For the text-containing cell, return its midpoint in (X, Y) coordinate format. 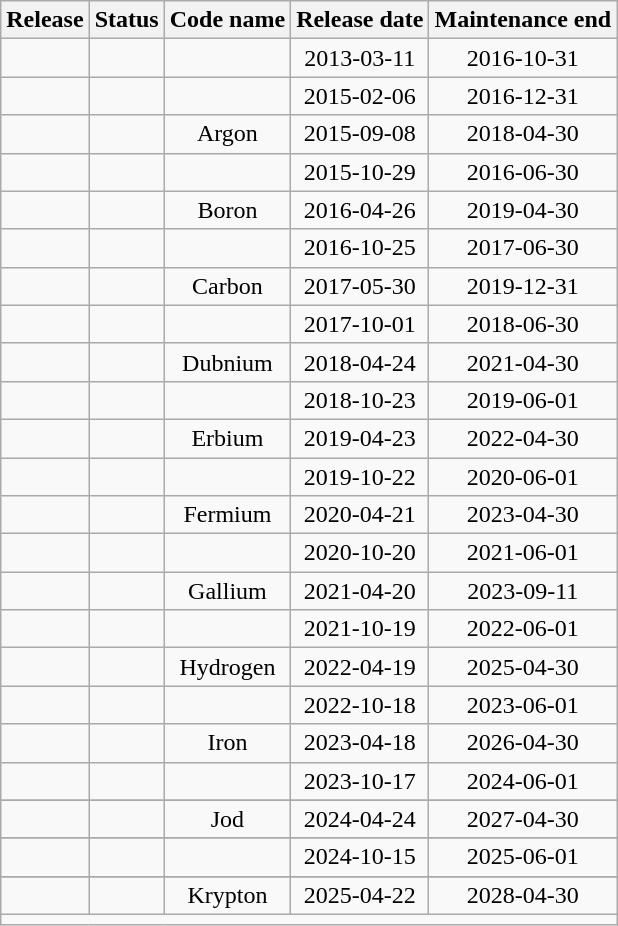
2019-04-30 (523, 210)
2022-04-30 (523, 438)
2025-06-01 (523, 857)
Release (45, 20)
Hydrogen (227, 667)
2016-10-25 (360, 248)
2024-06-01 (523, 781)
Code name (227, 20)
Iron (227, 743)
2023-04-30 (523, 515)
Carbon (227, 286)
2017-10-01 (360, 324)
2018-06-30 (523, 324)
2019-04-23 (360, 438)
2023-09-11 (523, 591)
2027-04-30 (523, 819)
2016-12-31 (523, 96)
Krypton (227, 895)
Argon (227, 134)
2024-10-15 (360, 857)
2021-04-30 (523, 362)
Fermium (227, 515)
2016-06-30 (523, 172)
Erbium (227, 438)
2023-06-01 (523, 705)
2028-04-30 (523, 895)
2017-05-30 (360, 286)
2015-09-08 (360, 134)
2020-10-20 (360, 553)
2023-10-17 (360, 781)
2019-10-22 (360, 477)
2020-04-21 (360, 515)
2024-04-24 (360, 819)
2016-10-31 (523, 58)
2013-03-11 (360, 58)
Boron (227, 210)
2018-04-24 (360, 362)
2020-06-01 (523, 477)
Dubnium (227, 362)
2025-04-30 (523, 667)
2021-10-19 (360, 629)
2016-04-26 (360, 210)
2026-04-30 (523, 743)
2018-04-30 (523, 134)
2019-06-01 (523, 400)
2023-04-18 (360, 743)
2015-10-29 (360, 172)
2025-04-22 (360, 895)
Release date (360, 20)
2022-06-01 (523, 629)
2022-10-18 (360, 705)
2018-10-23 (360, 400)
2015-02-06 (360, 96)
2019-12-31 (523, 286)
Status (126, 20)
2021-04-20 (360, 591)
Jod (227, 819)
2021-06-01 (523, 553)
2022-04-19 (360, 667)
Maintenance end (523, 20)
Gallium (227, 591)
2017-06-30 (523, 248)
